Capture the cell that displays the provided text and extract its [x, y] central coordinate. 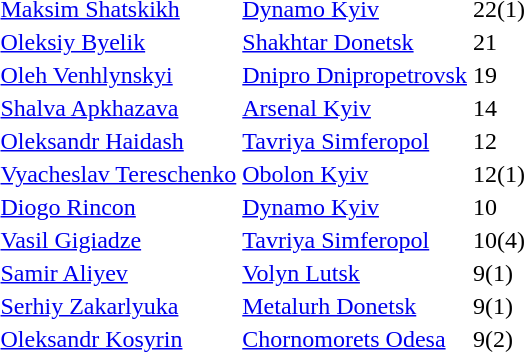
Dnipro Dnipropetrovsk [355, 75]
Volyn Lutsk [355, 273]
Metalurh Donetsk [355, 306]
Arsenal Kyiv [355, 108]
Dynamo Kyiv [355, 207]
Obolon Kyiv [355, 174]
Shakhtar Donetsk [355, 42]
